Extract the [x, y] coordinate from the center of the cell holding the provided text.  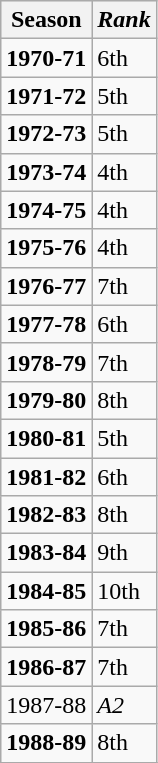
1982-83 [46, 515]
A2 [124, 705]
Season [46, 20]
1983-84 [46, 553]
1986-87 [46, 667]
1971-72 [46, 96]
1988-89 [46, 743]
1985-86 [46, 629]
1970-71 [46, 58]
1987-88 [46, 705]
1974-75 [46, 210]
10th [124, 591]
Rank [124, 20]
1976-77 [46, 286]
1984-85 [46, 591]
1975-76 [46, 248]
1977-78 [46, 324]
1972-73 [46, 134]
1979-80 [46, 400]
9th [124, 553]
1973-74 [46, 172]
1980-81 [46, 438]
1978-79 [46, 362]
1981-82 [46, 477]
